Identify which cell holds the provided text, then report its [x, y] central coordinate. 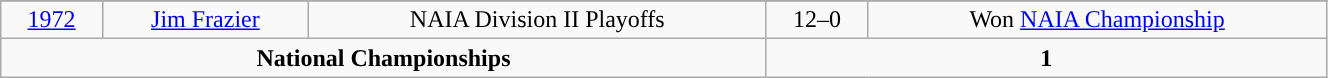
1 [1046, 58]
Won NAIA Championship [1098, 20]
1972 [52, 20]
Jim Frazier [205, 20]
12–0 [817, 20]
National Championships [384, 58]
NAIA Division II Playoffs [537, 20]
